Find where the given text appears and provide that cell's center as (x, y) coordinate. 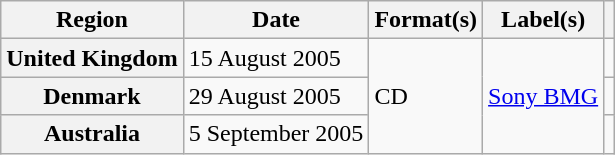
Region (92, 20)
Sony BMG (544, 96)
15 August 2005 (276, 58)
Australia (92, 134)
CD (426, 96)
Label(s) (544, 20)
Date (276, 20)
29 August 2005 (276, 96)
Format(s) (426, 20)
United Kingdom (92, 58)
Denmark (92, 96)
5 September 2005 (276, 134)
